Output the (x, y) coordinate of the center of the cell containing the given text.  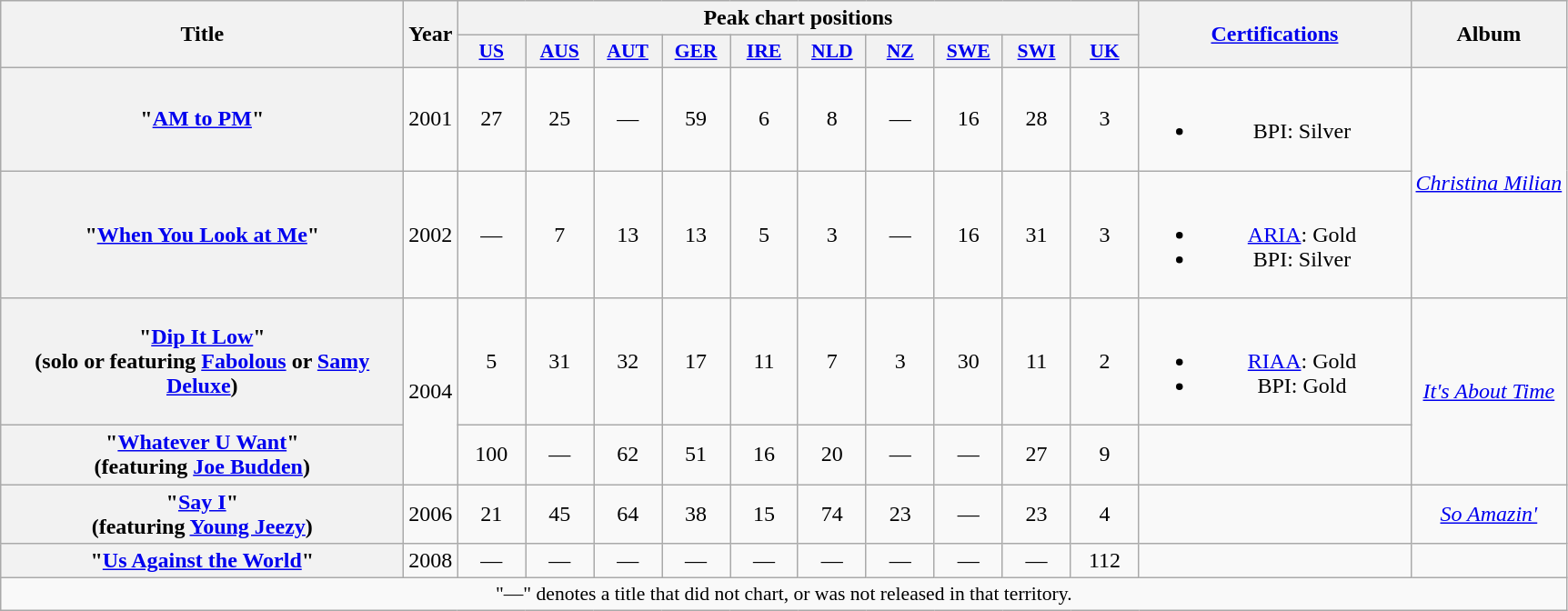
51 (697, 455)
"Whatever U Want"(featuring Joe Budden) (202, 455)
"Us Against the World" (202, 561)
2001 (431, 118)
2004 (431, 391)
2006 (431, 515)
"Dip It Low"(solo or featuring Fabolous or Samy Deluxe) (202, 362)
Peak chart positions (799, 18)
20 (831, 455)
It's About Time (1489, 391)
Year (431, 35)
Title (202, 35)
8 (831, 118)
32 (628, 362)
Certifications (1275, 35)
"AM to PM" (202, 118)
BPI: Silver (1275, 118)
Christina Milian (1489, 182)
9 (1104, 455)
15 (764, 515)
28 (1037, 118)
"—" denotes a title that did not chart, or was not released in that territory. (784, 595)
ARIA: GoldBPI: Silver (1275, 235)
4 (1104, 515)
59 (697, 118)
62 (628, 455)
112 (1104, 561)
SWI (1037, 52)
25 (560, 118)
21 (491, 515)
45 (560, 515)
GER (697, 52)
6 (764, 118)
64 (628, 515)
US (491, 52)
So Amazin' (1489, 515)
"Say I"(featuring Young Jeezy) (202, 515)
IRE (764, 52)
"When You Look at Me" (202, 235)
SWE (968, 52)
2 (1104, 362)
17 (697, 362)
Album (1489, 35)
UK (1104, 52)
100 (491, 455)
30 (968, 362)
74 (831, 515)
RIAA: GoldBPI: Gold (1275, 362)
AUT (628, 52)
2002 (431, 235)
38 (697, 515)
2008 (431, 561)
NLD (831, 52)
NZ (900, 52)
AUS (560, 52)
